Locate the cell with the specified text and output its (x, y) center coordinate. 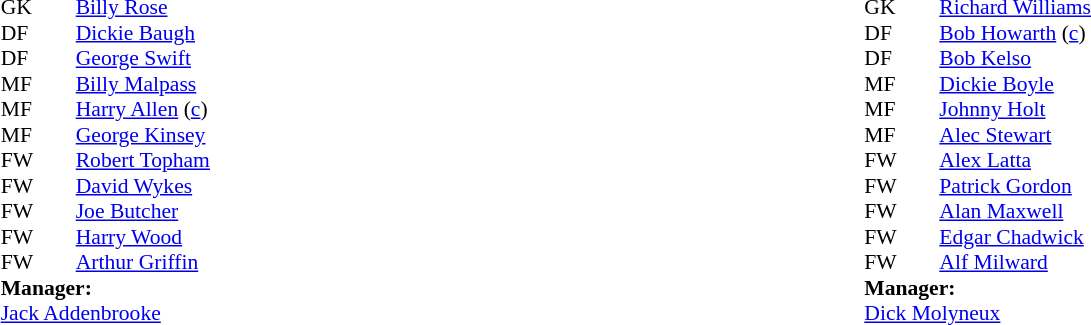
Billy Malpass (143, 84)
Manager: (106, 288)
Robert Topham (143, 161)
Harry Wood (143, 237)
Arthur Griffin (143, 263)
Dickie Baugh (143, 33)
Harry Allen (c) (143, 109)
Joe Butcher (143, 211)
George Kinsey (143, 135)
David Wykes (143, 186)
George Swift (143, 59)
